Search for the cell housing the specified text and yield its [x, y] center coordinate. 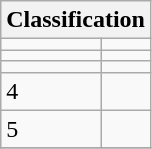
Classification [76, 20]
5 [52, 129]
4 [52, 91]
